Pinpoint the cell where the given text exists, returning its [X, Y] midpoint coordinate. 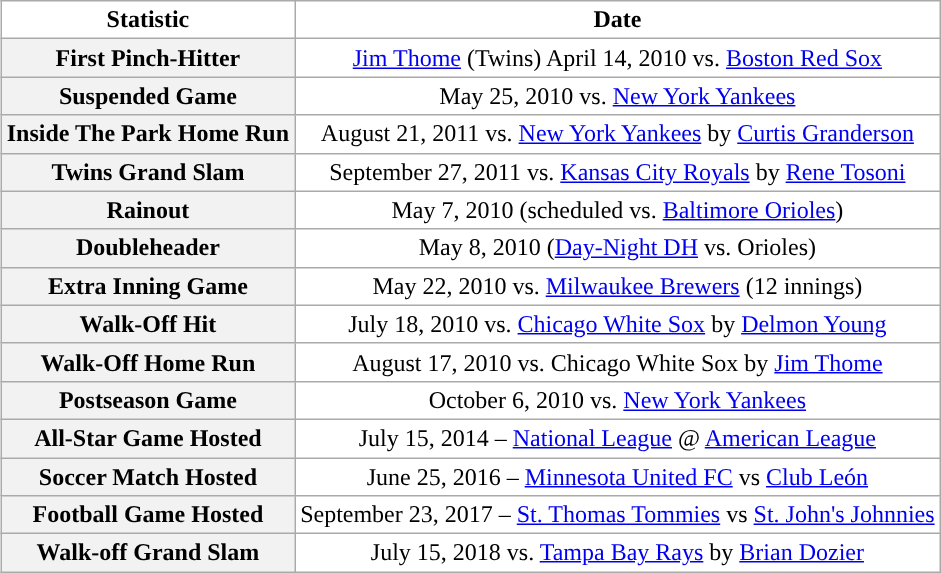
All-Star Game Hosted [148, 438]
August 17, 2010 vs. Chicago White Sox by Jim Thome [618, 362]
Walk-Off Hit [148, 324]
Postseason Game [148, 400]
Soccer Match Hosted [148, 477]
August 21, 2011 vs. New York Yankees by Curtis Granderson [618, 134]
Doubleheader [148, 248]
First Pinch-Hitter [148, 58]
October 6, 2010 vs. New York Yankees [618, 400]
Rainout [148, 210]
May 25, 2010 vs. New York Yankees [618, 96]
July 18, 2010 vs. Chicago White Sox by Delmon Young [618, 324]
July 15, 2014 – National League @ American League [618, 438]
July 15, 2018 vs. Tampa Bay Rays by Brian Dozier [618, 553]
Football Game Hosted [148, 515]
September 27, 2011 vs. Kansas City Royals by Rene Tosoni [618, 172]
May 8, 2010 (Day-Night DH vs. Orioles) [618, 248]
Statistic [148, 20]
Suspended Game [148, 96]
Walk-Off Home Run [148, 362]
Inside The Park Home Run [148, 134]
Extra Inning Game [148, 286]
September 23, 2017 – St. Thomas Tommies vs St. John's Johnnies [618, 515]
June 25, 2016 – Minnesota United FC vs Club León [618, 477]
Walk-off Grand Slam [148, 553]
Jim Thome (Twins) April 14, 2010 vs. Boston Red Sox [618, 58]
May 22, 2010 vs. Milwaukee Brewers (12 innings) [618, 286]
Twins Grand Slam [148, 172]
May 7, 2010 (scheduled vs. Baltimore Orioles) [618, 210]
Date [618, 20]
